Pinpoint the cell where the given text exists, returning its [X, Y] midpoint coordinate. 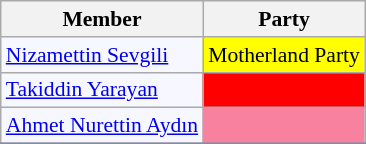
Member [102, 19]
Ahmet Nurettin Aydın [102, 126]
Takiddin Yarayan [102, 90]
Motherland Party [284, 55]
Nizamettin Sevgili [102, 55]
Party [284, 19]
